Find where the given text appears and provide that cell's center as (x, y) coordinate. 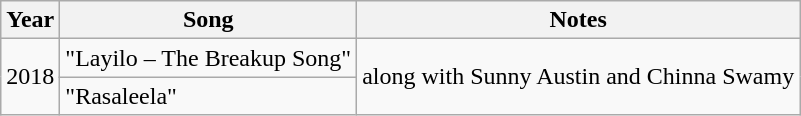
Notes (578, 20)
Song (208, 20)
2018 (30, 77)
"Layilo – The Breakup Song" (208, 58)
along with Sunny Austin and Chinna Swamy (578, 77)
"Rasaleela" (208, 96)
Year (30, 20)
